Pinpoint the cell where the given text exists, returning its (x, y) midpoint coordinate. 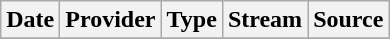
Type (192, 20)
Date (30, 20)
Source (348, 20)
Provider (110, 20)
Stream (264, 20)
